Output the [x, y] coordinate of the center of the cell containing the given text.  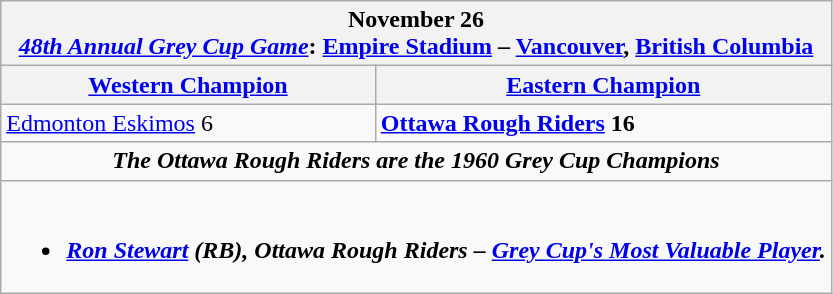
The Ottawa Rough Riders are the 1960 Grey Cup Champions [416, 161]
November 2648th Annual Grey Cup Game: Empire Stadium – Vancouver, British Columbia [416, 34]
Ron Stewart (RB), Ottawa Rough Riders – Grey Cup's Most Valuable Player. [416, 236]
Eastern Champion [603, 85]
Western Champion [188, 85]
Edmonton Eskimos 6 [188, 123]
Ottawa Rough Riders 16 [603, 123]
